Locate the cell with the specified text and output its [x, y] center coordinate. 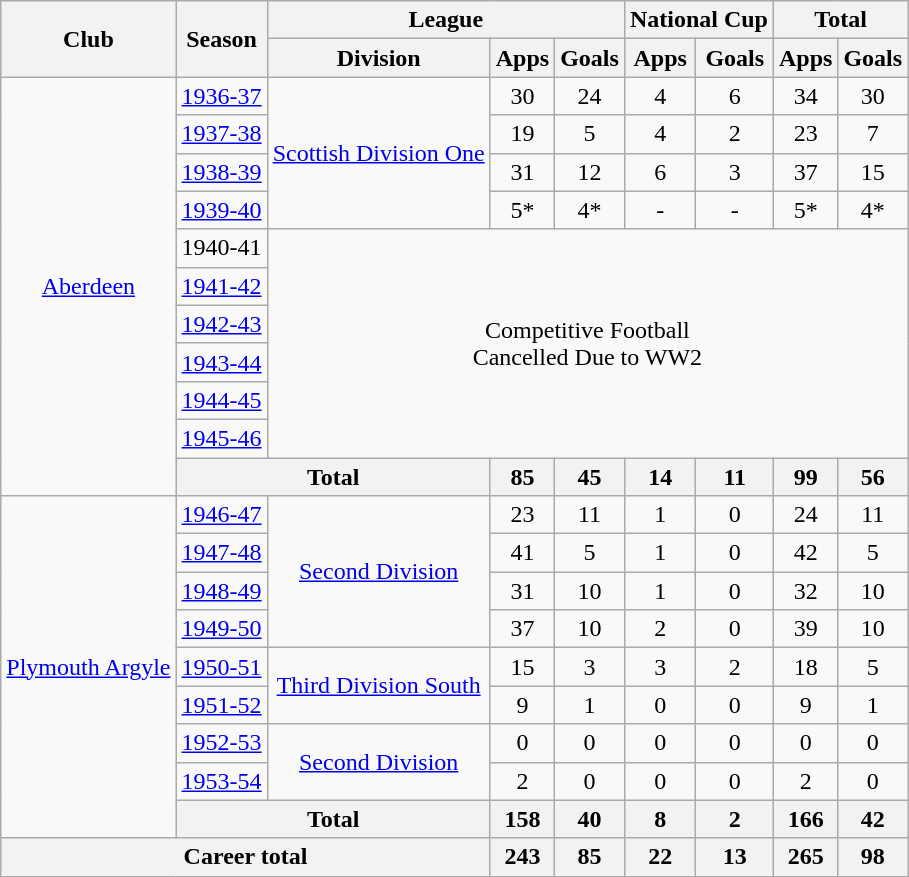
1941-42 [222, 286]
1942-43 [222, 324]
1948-49 [222, 591]
1950-51 [222, 667]
1953-54 [222, 781]
Division [378, 58]
7 [873, 134]
18 [805, 667]
1936-37 [222, 96]
98 [873, 857]
1938-39 [222, 172]
166 [805, 819]
Scottish Division One [378, 153]
League [446, 20]
1940-41 [222, 248]
Plymouth Argyle [88, 668]
1939-40 [222, 210]
14 [660, 477]
1945-46 [222, 438]
1944-45 [222, 400]
1937-38 [222, 134]
41 [522, 553]
1951-52 [222, 705]
Career total [246, 857]
12 [590, 172]
Aberdeen [88, 286]
13 [735, 857]
56 [873, 477]
1949-50 [222, 629]
45 [590, 477]
1947-48 [222, 553]
32 [805, 591]
22 [660, 857]
1946-47 [222, 515]
National Cup [698, 20]
Season [222, 39]
158 [522, 819]
Third Division South [378, 686]
40 [590, 819]
34 [805, 96]
Club [88, 39]
99 [805, 477]
39 [805, 629]
Competitive FootballCancelled Due to WW2 [588, 343]
8 [660, 819]
1943-44 [222, 362]
19 [522, 134]
243 [522, 857]
1952-53 [222, 743]
265 [805, 857]
